Output the [x, y] coordinate of the center of the cell containing the given text.  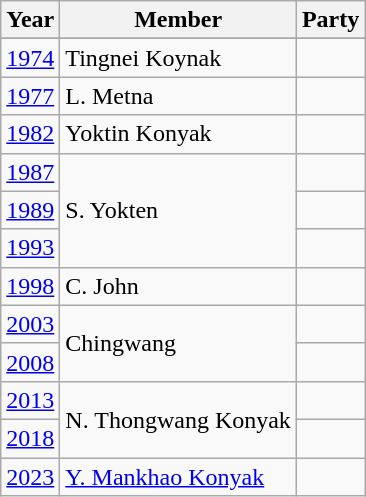
Tingnei Koynak [178, 58]
1977 [30, 96]
1982 [30, 134]
2013 [30, 400]
1993 [30, 248]
S. Yokten [178, 210]
1998 [30, 286]
2018 [30, 438]
2023 [30, 477]
Member [178, 20]
Party [330, 20]
2003 [30, 324]
1987 [30, 172]
C. John [178, 286]
Y. Mankhao Konyak [178, 477]
1989 [30, 210]
L. Metna [178, 96]
2008 [30, 362]
Yoktin Konyak [178, 134]
Year [30, 20]
1974 [30, 58]
N. Thongwang Konyak [178, 419]
Chingwang [178, 343]
